Output the (X, Y) coordinate of the center of the cell containing the given text.  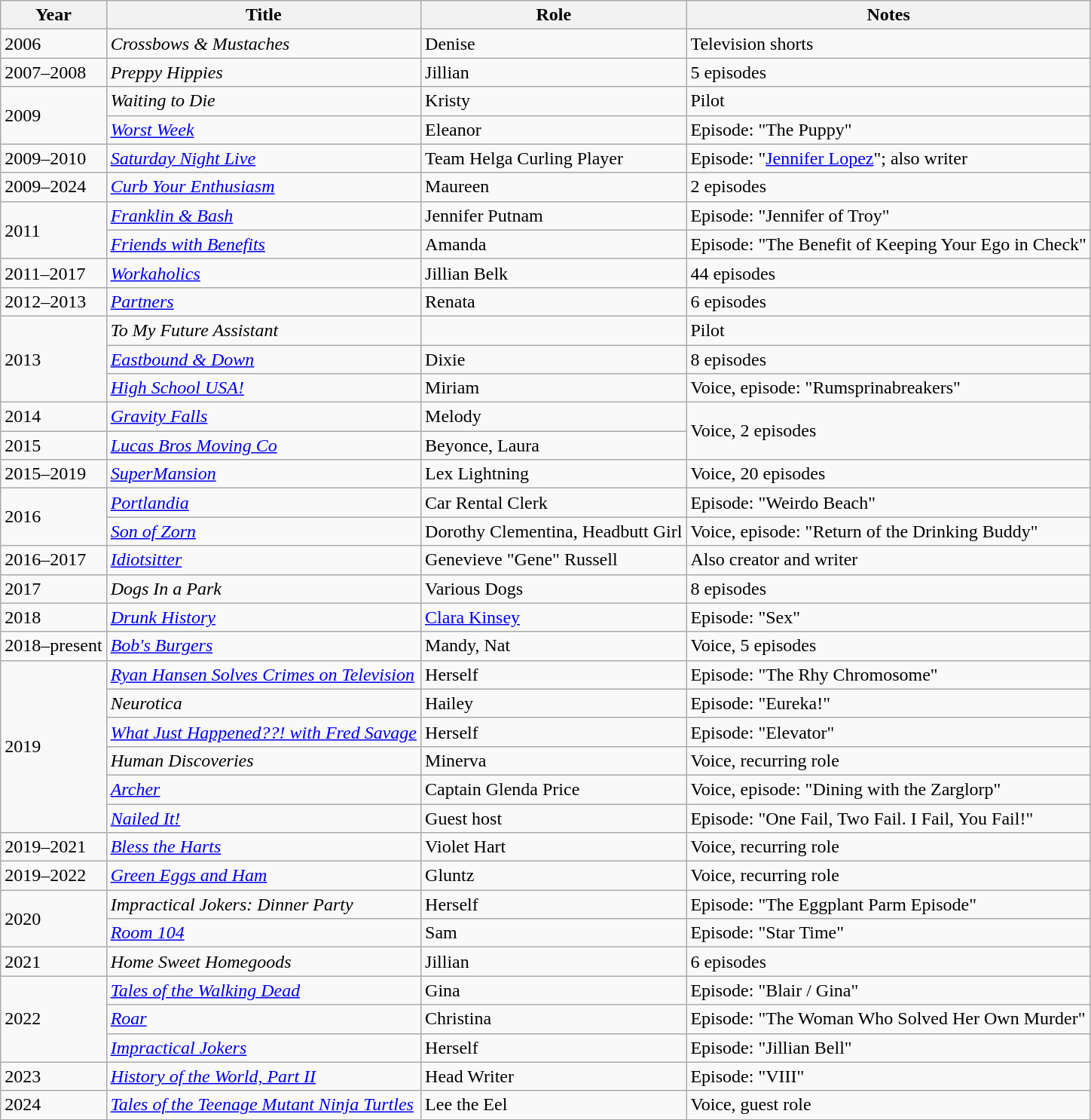
Episode: "Star Time" (889, 933)
Friends with Benefits (264, 244)
Curb Your Enthusiasm (264, 187)
Guest host (554, 818)
Lex Lightning (554, 474)
Episode: "Blair / Gina" (889, 990)
Green Eggs and Ham (264, 876)
Tales of the Walking Dead (264, 990)
2022 (53, 1019)
2 episodes (889, 187)
Episode: "One Fail, Two Fail. I Fail, You Fail!" (889, 818)
Preppy Hippies (264, 72)
Gina (554, 990)
Head Writer (554, 1076)
To My Future Assistant (264, 330)
Notes (889, 15)
Episode: "The Puppy" (889, 130)
Impractical Jokers (264, 1048)
Neurotica (264, 703)
Partners (264, 301)
Saturday Night Live (264, 158)
Episode: "Jennifer of Troy" (889, 216)
Episode: "Jillian Bell" (889, 1048)
Renata (554, 301)
2020 (53, 919)
Worst Week (264, 130)
Clara Kinsey (554, 617)
Eleanor (554, 130)
Episode: "VIII" (889, 1076)
Violet Hart (554, 847)
Captain Glenda Price (554, 789)
Lucas Bros Moving Co (264, 445)
Roar (264, 1019)
5 episodes (889, 72)
Team Helga Curling Player (554, 158)
Gluntz (554, 876)
Human Discoveries (264, 760)
Amanda (554, 244)
Sam (554, 933)
Minerva (554, 760)
Genevieve "Gene" Russell (554, 560)
Kristy (554, 101)
Jennifer Putnam (554, 216)
2018–present (53, 646)
2014 (53, 417)
Tales of the Teenage Mutant Ninja Turtles (264, 1105)
2021 (53, 962)
2009 (53, 115)
Voice, episode: "Dining with the Zarglorp" (889, 789)
Waiting to Die (264, 101)
2024 (53, 1105)
Episode: "The Benefit of Keeping Your Ego in Check" (889, 244)
Role (554, 15)
Voice, episode: "Return of the Drinking Buddy" (889, 531)
Bob's Burgers (264, 646)
2011–2017 (53, 273)
Title (264, 15)
Impractical Jokers: Dinner Party (264, 904)
Miriam (554, 388)
Television shorts (889, 44)
2018 (53, 617)
Lee the Eel (554, 1105)
2016 (53, 517)
2015 (53, 445)
2009–2010 (53, 158)
Dixie (554, 360)
2007–2008 (53, 72)
Maureen (554, 187)
Home Sweet Homegoods (264, 962)
2012–2013 (53, 301)
Episode: "Eureka!" (889, 703)
Beyonce, Laura (554, 445)
Mandy, Nat (554, 646)
Room 104 (264, 933)
Melody (554, 417)
2006 (53, 44)
What Just Happened??! with Fred Savage (264, 732)
2019–2021 (53, 847)
Dogs In a Park (264, 589)
SuperMansion (264, 474)
Ryan Hansen Solves Crimes on Television (264, 675)
Idiotsitter (264, 560)
Portlandia (264, 503)
Son of Zorn (264, 531)
2015–2019 (53, 474)
Denise (554, 44)
Crossbows & Mustaches (264, 44)
Voice, guest role (889, 1105)
Voice, 5 episodes (889, 646)
Drunk History (264, 617)
44 episodes (889, 273)
Voice, episode: "Rumsprinabreakers" (889, 388)
Jillian Belk (554, 273)
Episode: "Weirdo Beach" (889, 503)
2019 (53, 746)
2023 (53, 1076)
Eastbound & Down (264, 360)
Also creator and writer (889, 560)
Christina (554, 1019)
Workaholics (264, 273)
Gravity Falls (264, 417)
Episode: "Jennifer Lopez"; also writer (889, 158)
2011 (53, 230)
Year (53, 15)
Car Rental Clerk (554, 503)
Episode: "Sex" (889, 617)
Nailed It! (264, 818)
Voice, 20 episodes (889, 474)
2019–2022 (53, 876)
Bless the Harts (264, 847)
Archer (264, 789)
Episode: "The Woman Who Solved Her Own Murder" (889, 1019)
2009–2024 (53, 187)
History of the World, Part II (264, 1076)
Episode: "The Rhy Chromosome" (889, 675)
Franklin & Bash (264, 216)
High School USA! (264, 388)
Episode: "Elevator" (889, 732)
Various Dogs (554, 589)
2016–2017 (53, 560)
Episode: "The Eggplant Parm Episode" (889, 904)
Dorothy Clementina, Headbutt Girl (554, 531)
2017 (53, 589)
Hailey (554, 703)
Voice, 2 episodes (889, 431)
2013 (53, 359)
